From the cell containing the given text, extract its center point as (X, Y) coordinate. 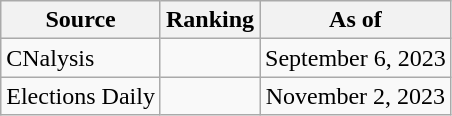
November 2, 2023 (356, 96)
September 6, 2023 (356, 58)
Source (81, 20)
As of (356, 20)
Elections Daily (81, 96)
CNalysis (81, 58)
Ranking (210, 20)
